Determine the [x, y] coordinate at the center of the cell enclosing the given text.  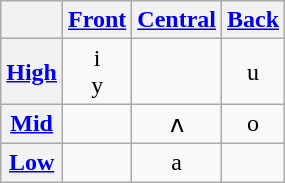
Front [98, 20]
Central [177, 20]
Low [32, 162]
u [254, 72]
High [32, 72]
o [254, 124]
i y [98, 72]
Back [254, 20]
Mid [32, 124]
a [177, 162]
ʌ [177, 124]
